Identify which cell holds the provided text, then report its (X, Y) central coordinate. 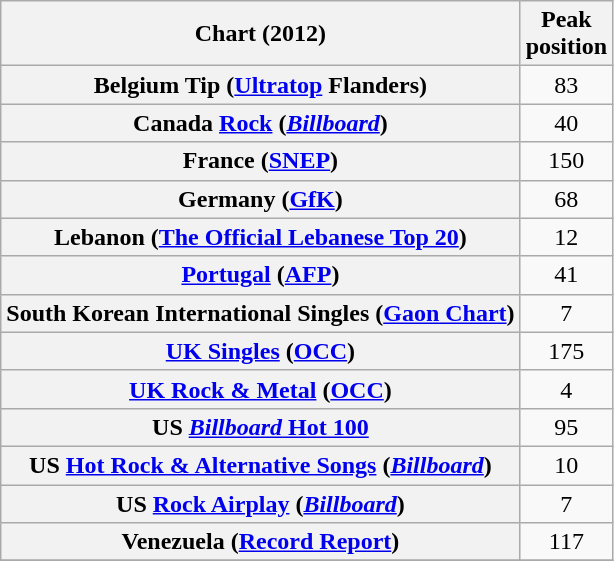
France (SNEP) (260, 161)
Chart (2012) (260, 34)
Portugal (AFP) (260, 275)
83 (566, 85)
Germany (GfK) (260, 199)
175 (566, 351)
Venezuela (Record Report) (260, 542)
40 (566, 123)
UK Singles (OCC) (260, 351)
117 (566, 542)
Peakposition (566, 34)
10 (566, 465)
41 (566, 275)
US Rock Airplay (Billboard) (260, 503)
UK Rock & Metal (OCC) (260, 389)
US Hot Rock & Alternative Songs (Billboard) (260, 465)
4 (566, 389)
12 (566, 237)
South Korean International Singles (Gaon Chart) (260, 313)
Lebanon (The Official Lebanese Top 20) (260, 237)
95 (566, 427)
Canada Rock (Billboard) (260, 123)
US Billboard Hot 100 (260, 427)
Belgium Tip (Ultratop Flanders) (260, 85)
68 (566, 199)
150 (566, 161)
